Identify which cell holds the provided text, then report its [x, y] central coordinate. 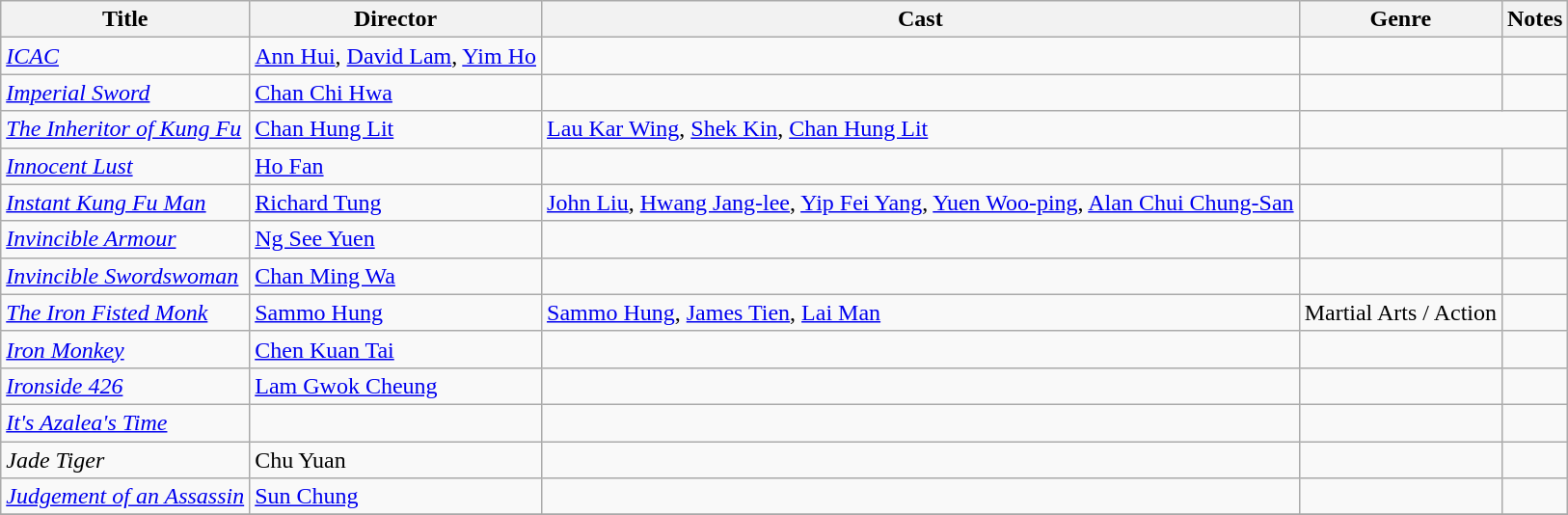
Chu Yuan [395, 460]
Martial Arts / Action [1400, 312]
Chan Hung Lit [395, 129]
Director [395, 19]
Ng See Yuen [395, 239]
Iron Monkey [125, 349]
Ho Fan [395, 166]
Cast [921, 19]
Chan Ming Wa [395, 276]
Richard Tung [395, 203]
Sammo Hung, James Tien, Lai Man [921, 312]
Chen Kuan Tai [395, 349]
The Inheritor of Kung Fu [125, 129]
ICAC [125, 56]
Ironside 426 [125, 386]
Ann Hui, David Lam, Yim Ho [395, 56]
Sun Chung [395, 497]
Sammo Hung [395, 312]
Notes [1534, 19]
John Liu, Hwang Jang-lee, Yip Fei Yang, Yuen Woo-ping, Alan Chui Chung-San [921, 203]
The Iron Fisted Monk [125, 312]
Lam Gwok Cheung [395, 386]
Jade Tiger [125, 460]
Invincible Swordswoman [125, 276]
Innocent Lust [125, 166]
Genre [1400, 19]
Title [125, 19]
Imperial Sword [125, 93]
Invincible Armour [125, 239]
It's Azalea's Time [125, 422]
Judgement of an Assassin [125, 497]
Chan Chi Hwa [395, 93]
Instant Kung Fu Man [125, 203]
Lau Kar Wing, Shek Kin, Chan Hung Lit [921, 129]
